Scan for the cell matching the given text and deliver its (x, y) coordinate at center. 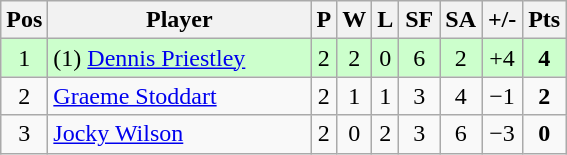
W (354, 20)
P (324, 20)
+/- (502, 20)
L (386, 20)
Jocky Wilson (180, 134)
SA (461, 20)
Graeme Stoddart (180, 96)
Pos (24, 20)
(1) Dennis Priestley (180, 58)
Pts (544, 20)
−3 (502, 134)
+4 (502, 58)
−1 (502, 96)
SF (420, 20)
Player (180, 20)
